Output the [x, y] coordinate of the center of the cell containing the given text.  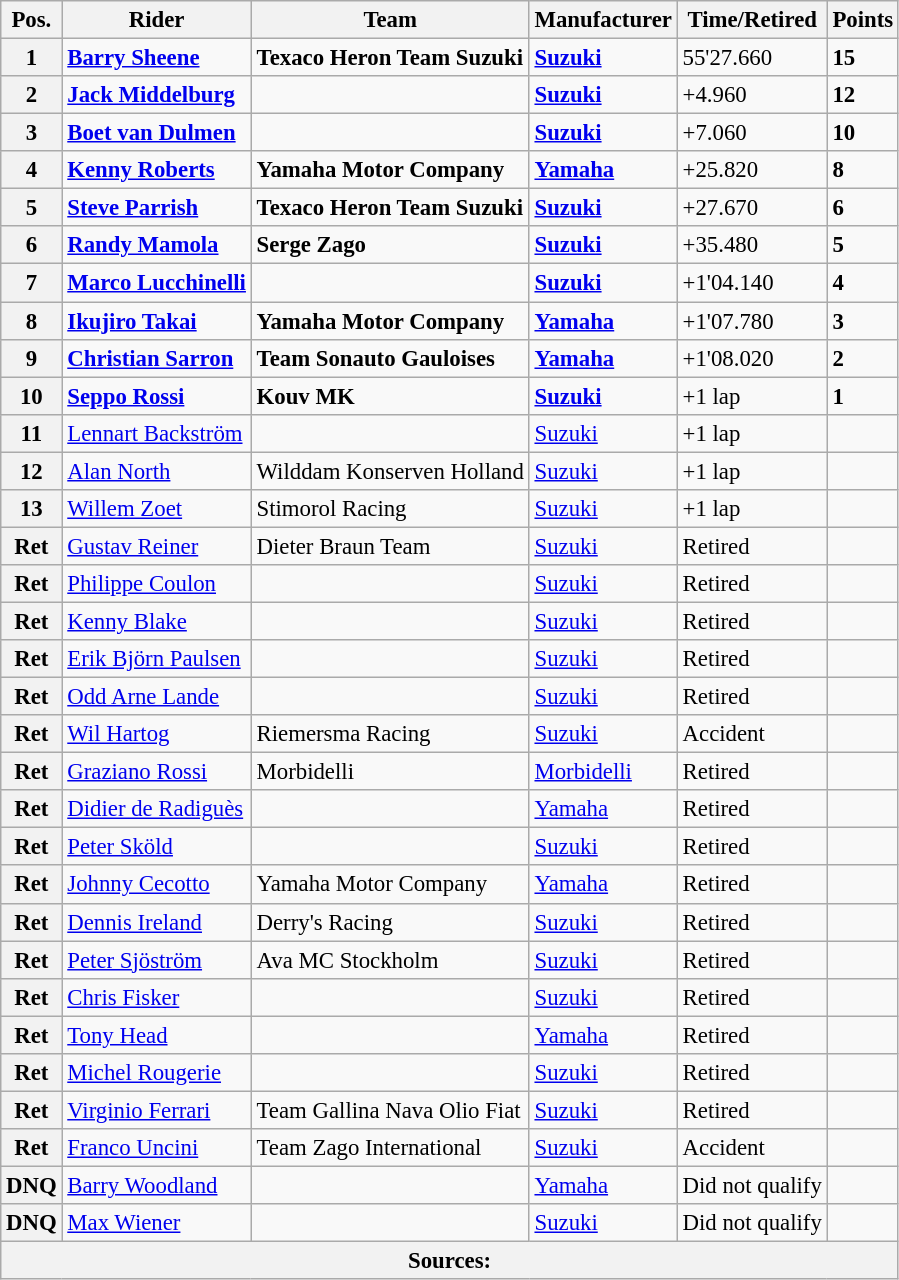
Rider [156, 20]
Jack Middelburg [156, 95]
+1'04.140 [752, 283]
Stimorol Racing [390, 509]
Ava MC Stockholm [390, 960]
Steve Parrish [156, 208]
Philippe Coulon [156, 584]
Johnny Cecotto [156, 885]
Graziano Rossi [156, 772]
Gustav Reiner [156, 546]
Franco Uncini [156, 1148]
Virginio Ferrari [156, 1110]
Willem Zoet [156, 509]
Tony Head [156, 1035]
11 [32, 433]
Chris Fisker [156, 997]
Time/Retired [752, 20]
15 [862, 58]
Seppo Rossi [156, 396]
+1'07.780 [752, 321]
Pos. [32, 20]
Alan North [156, 471]
Wilddam Konserven Holland [390, 471]
+35.480 [752, 245]
+4.960 [752, 95]
Didier de Radiguès [156, 809]
Max Wiener [156, 1223]
Boet van Dulmen [156, 133]
Kouv MK [390, 396]
Christian Sarron [156, 358]
Barry Sheene [156, 58]
Team Gallina Nava Olio Fiat [390, 1110]
Lennart Backström [156, 433]
Odd Arne Lande [156, 697]
Barry Woodland [156, 1185]
Wil Hartog [156, 734]
7 [32, 283]
Ikujiro Takai [156, 321]
Riemersma Racing [390, 734]
+27.670 [752, 208]
Dennis Ireland [156, 922]
Sources: [450, 1261]
Dieter Braun Team [390, 546]
Points [862, 20]
+25.820 [752, 170]
Peter Sjöström [156, 960]
Kenny Roberts [156, 170]
Peter Sköld [156, 847]
Marco Lucchinelli [156, 283]
+7.060 [752, 133]
Manufacturer [603, 20]
Derry's Racing [390, 922]
+1'08.020 [752, 358]
Team Sonauto Gauloises [390, 358]
Team Zago International [390, 1148]
Erik Björn Paulsen [156, 659]
Michel Rougerie [156, 1073]
Randy Mamola [156, 245]
Team [390, 20]
Kenny Blake [156, 621]
13 [32, 509]
55'27.660 [752, 58]
9 [32, 358]
Serge Zago [390, 245]
